Determine the [X, Y] coordinate at the center of the cell enclosing the given text.  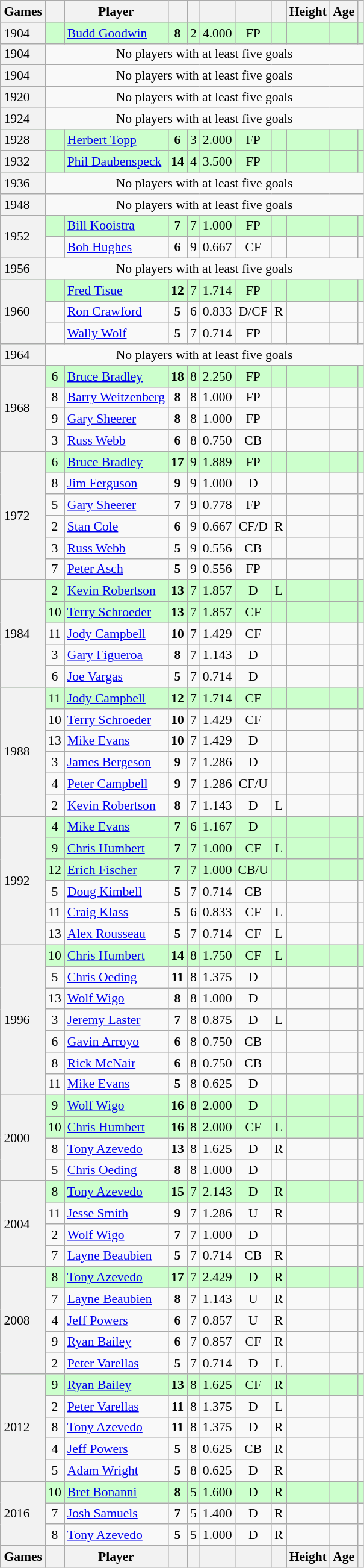
Doug Kimbell [116, 892]
Jim Ferguson [116, 484]
1964 [23, 355]
0.778 [218, 505]
Barry Weitzenberg [116, 398]
1.600 [218, 1492]
Bob Hughes [116, 248]
1956 [23, 269]
0.875 [218, 1020]
1948 [23, 205]
CB/U [254, 870]
Wally Wolf [116, 334]
Bret Bonanni [116, 1492]
1.400 [218, 1514]
1.889 [218, 462]
CF/D [254, 526]
2012 [23, 1428]
2.143 [218, 1192]
1932 [23, 162]
Gary Figueroa [116, 655]
James Bergeson [116, 763]
CF/U [254, 784]
D/CF [254, 312]
1968 [23, 408]
1.167 [218, 827]
Herbert Topp [116, 140]
2000 [23, 1138]
2016 [23, 1513]
1960 [23, 312]
Peter Asch [116, 569]
Gavin Arroyo [116, 1042]
Fred Tisue [116, 290]
18 [177, 376]
1988 [23, 752]
1996 [23, 1020]
2004 [23, 1224]
Alex Rousseau [116, 934]
Ron Crawford [116, 312]
Josh Samuels [116, 1514]
2.429 [218, 1278]
Peter Campbell [116, 784]
Erich Fischer [116, 870]
Joe Vargas [116, 677]
Budd Goodwin [116, 33]
Rick McNair [116, 1063]
Stan Cole [116, 526]
Jeremy Laster [116, 1020]
Craig Klass [116, 913]
Bill Kooistra [116, 226]
2008 [23, 1320]
Jesse Smith [116, 1213]
1936 [23, 183]
Adam Wright [116, 1471]
1972 [23, 516]
1928 [23, 140]
1.750 [218, 956]
1984 [23, 634]
1952 [23, 236]
15 [177, 1192]
Phil Daubenspeck [116, 162]
2.250 [218, 376]
1924 [23, 119]
1920 [23, 98]
1992 [23, 881]
3.500 [218, 162]
4.000 [218, 33]
